From the cell containing the given text, extract its center point as (X, Y) coordinate. 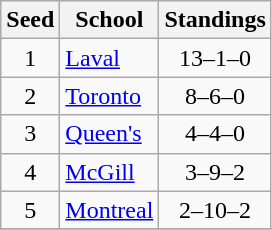
School (110, 20)
4 (30, 172)
1 (30, 58)
Queen's (110, 134)
McGill (110, 172)
4–4–0 (215, 134)
Seed (30, 20)
3–9–2 (215, 172)
Standings (215, 20)
3 (30, 134)
5 (30, 210)
2 (30, 96)
2–10–2 (215, 210)
Toronto (110, 96)
Montreal (110, 210)
13–1–0 (215, 58)
8–6–0 (215, 96)
Laval (110, 58)
